Detect which cell encompasses the target text, then output its [X, Y] center coordinate. 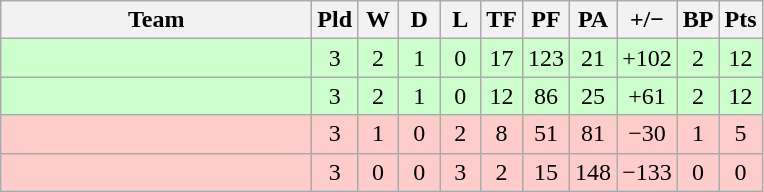
8 [502, 134]
W [378, 20]
86 [546, 96]
25 [594, 96]
L [460, 20]
148 [594, 172]
21 [594, 58]
+/− [648, 20]
−30 [648, 134]
D [420, 20]
PA [594, 20]
TF [502, 20]
123 [546, 58]
Team [156, 20]
+102 [648, 58]
81 [594, 134]
51 [546, 134]
PF [546, 20]
17 [502, 58]
+61 [648, 96]
15 [546, 172]
−133 [648, 172]
Pld [335, 20]
5 [740, 134]
BP [698, 20]
Pts [740, 20]
